Return the (X, Y) coordinate for the center point of the cell that contains the specified text.  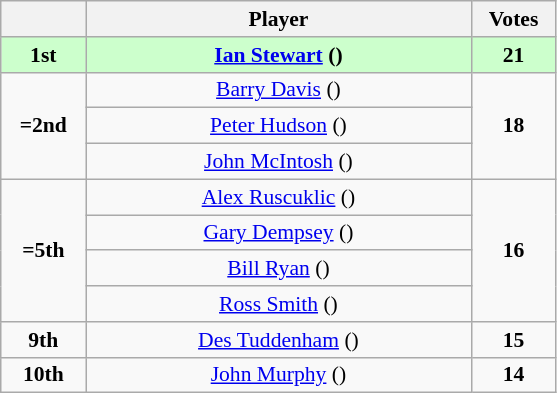
14 (514, 375)
=2nd (44, 126)
Player (278, 19)
Peter Hudson () (278, 126)
Gary Dempsey () (278, 233)
Alex Ruscuklic () (278, 197)
=5th (44, 250)
Barry Davis () (278, 90)
Ross Smith () (278, 304)
Des Tuddenham () (278, 340)
18 (514, 126)
Bill Ryan () (278, 269)
John McIntosh () (278, 162)
21 (514, 55)
16 (514, 250)
15 (514, 340)
Votes (514, 19)
9th (44, 340)
Ian Stewart () (278, 55)
John Murphy () (278, 375)
1st (44, 55)
10th (44, 375)
